Detect which cell encompasses the target text, then output its (x, y) center coordinate. 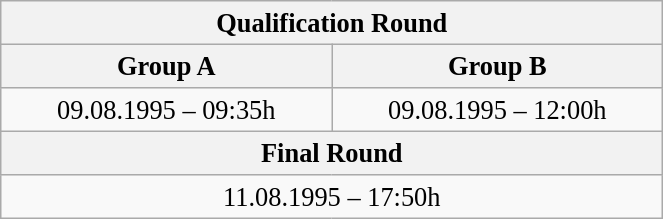
09.08.1995 – 09:35h (166, 109)
09.08.1995 – 12:00h (498, 109)
Final Round (332, 153)
Group B (498, 66)
11.08.1995 – 17:50h (332, 197)
Qualification Round (332, 22)
Group A (166, 66)
